Scan for the cell matching the given text and deliver its [X, Y] coordinate at center. 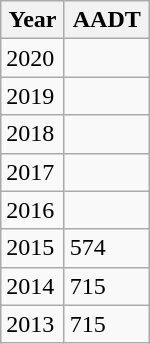
2019 [32, 96]
2013 [32, 324]
2016 [32, 210]
2017 [32, 172]
2014 [32, 286]
2018 [32, 134]
574 [106, 248]
2015 [32, 248]
2020 [32, 58]
AADT [106, 20]
Year [32, 20]
